Return the [x, y] coordinate for the center point of the cell that contains the specified text.  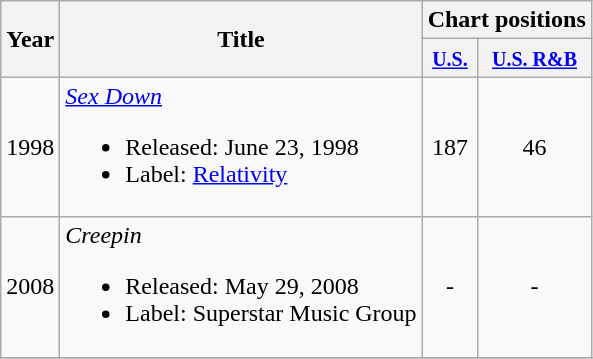
Sex DownReleased: June 23, 1998Label: Relativity [241, 147]
Title [241, 39]
187 [450, 147]
U.S. [450, 58]
Year [30, 39]
2008 [30, 287]
CreepinReleased: May 29, 2008Label: Superstar Music Group [241, 287]
Chart positions [506, 20]
46 [535, 147]
1998 [30, 147]
U.S. R&B [535, 58]
